For the text-containing cell, return its midpoint in (X, Y) coordinate format. 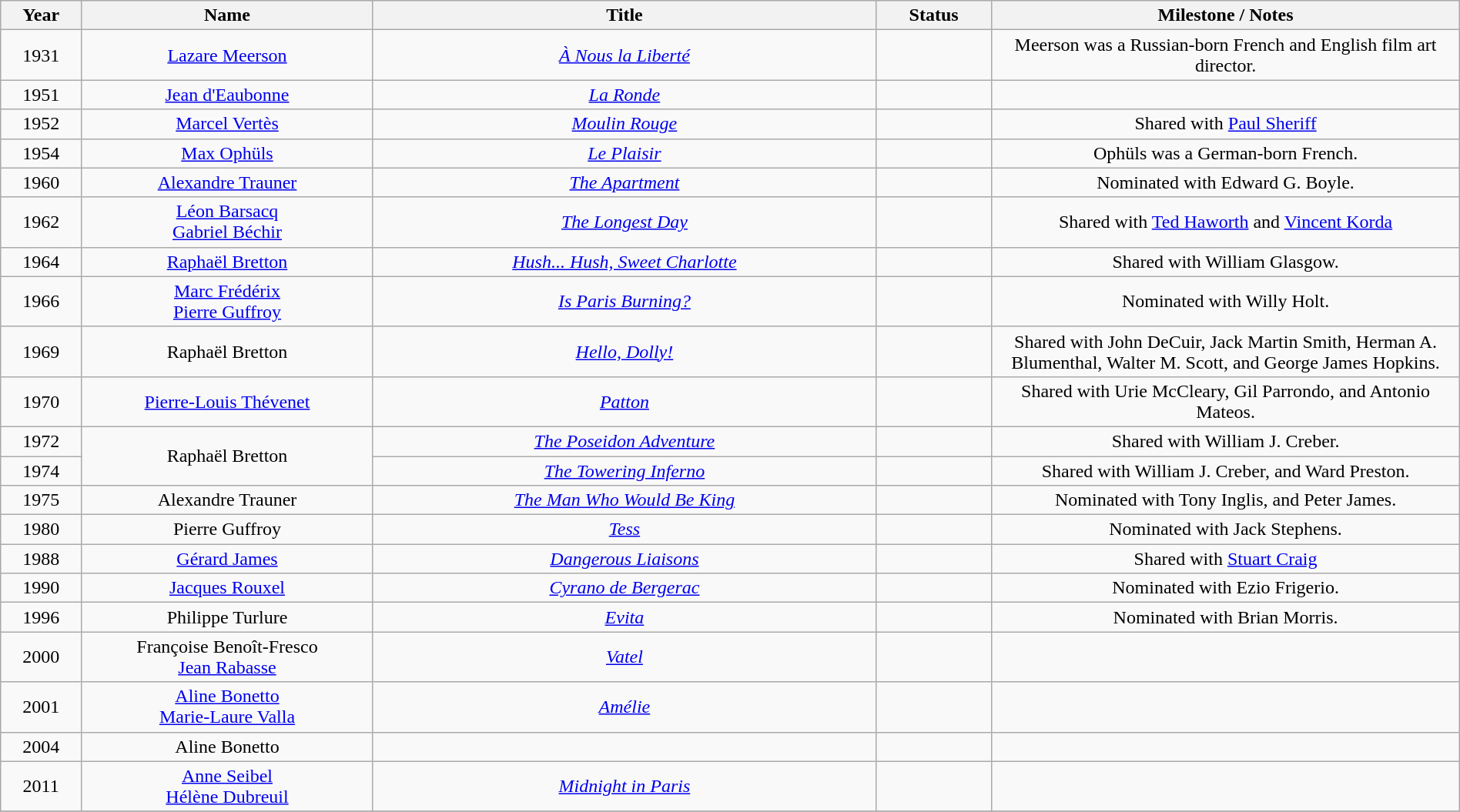
1952 (42, 124)
1964 (42, 262)
1969 (42, 351)
1951 (42, 95)
Marcel Vertès (228, 124)
1980 (42, 530)
Anne SeibelHélène Dubreuil (228, 787)
Aline Bonetto (228, 747)
The Man Who Would Be King (624, 500)
À Nous la Liberté (624, 55)
Title (624, 15)
Is Paris Burning? (624, 302)
Philippe Turlure (228, 617)
Max Ophüls (228, 153)
La Ronde (624, 95)
1931 (42, 55)
Shared with William Glasgow. (1226, 262)
Marc FrédérixPierre Guffroy (228, 302)
Vatel (624, 657)
The Towering Inferno (624, 470)
Shared with Urie McCleary, Gil Parrondo, and Antonio Mateos. (1226, 402)
1972 (42, 441)
Patton (624, 402)
Shared with William J. Creber, and Ward Preston. (1226, 470)
Jean d'Eaubonne (228, 95)
Aline BonettoMarie-Laure Valla (228, 707)
Léon BarsacqGabriel Béchir (228, 222)
Nominated with Willy Holt. (1226, 302)
Meerson was a Russian-born French and English film art director. (1226, 55)
Nominated with Ezio Frigerio. (1226, 588)
Jacques Rouxel (228, 588)
1975 (42, 500)
2001 (42, 707)
Françoise Benoît-FrescoJean Rabasse (228, 657)
Year (42, 15)
Pierre Guffroy (228, 530)
Amélie (624, 707)
Le Plaisir (624, 153)
2004 (42, 747)
2000 (42, 657)
Pierre-Louis Thévenet (228, 402)
1990 (42, 588)
Shared with William J. Creber. (1226, 441)
1996 (42, 617)
1988 (42, 559)
Lazare Meerson (228, 55)
Shared with Stuart Craig (1226, 559)
The Longest Day (624, 222)
Tess (624, 530)
Nominated with Jack Stephens. (1226, 530)
Nominated with Edward G. Boyle. (1226, 182)
Nominated with Tony Inglis, and Peter James. (1226, 500)
1974 (42, 470)
Nominated with Brian Morris. (1226, 617)
Milestone / Notes (1226, 15)
Hush... Hush, Sweet Charlotte (624, 262)
Shared with Ted Haworth and Vincent Korda (1226, 222)
Shared with John DeCuir, Jack Martin Smith, Herman A. Blumenthal, Walter M. Scott, and George James Hopkins. (1226, 351)
Midnight in Paris (624, 787)
Shared with Paul Sheriff (1226, 124)
Moulin Rouge (624, 124)
The Poseidon Adventure (624, 441)
2011 (42, 787)
Cyrano de Bergerac (624, 588)
Dangerous Liaisons (624, 559)
1966 (42, 302)
1962 (42, 222)
Hello, Dolly! (624, 351)
1954 (42, 153)
1970 (42, 402)
1960 (42, 182)
The Apartment (624, 182)
Gérard James (228, 559)
Status (933, 15)
Name (228, 15)
Ophüls was a German-born French. (1226, 153)
Evita (624, 617)
